Provide the [X, Y] coordinate of the cell's center where the given text is located.  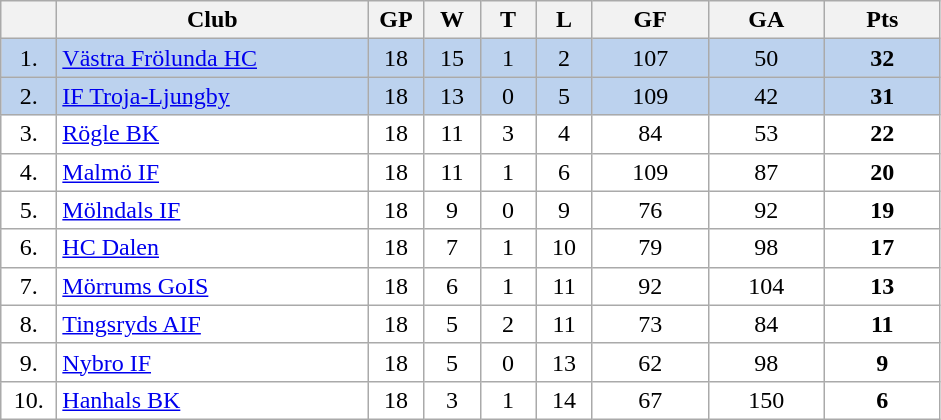
79 [650, 248]
6. [29, 248]
1. [29, 58]
Pts [882, 20]
4. [29, 172]
8. [29, 324]
67 [650, 400]
Västra Frölunda HC [212, 58]
87 [766, 172]
GP [396, 20]
42 [766, 96]
31 [882, 96]
5. [29, 210]
7 [452, 248]
9. [29, 362]
Club [212, 20]
53 [766, 134]
14 [564, 400]
GA [766, 20]
2. [29, 96]
62 [650, 362]
15 [452, 58]
Malmö IF [212, 172]
Mölndals IF [212, 210]
76 [650, 210]
17 [882, 248]
22 [882, 134]
L [564, 20]
GF [650, 20]
Mörrums GoIS [212, 286]
104 [766, 286]
7. [29, 286]
Tingsryds AIF [212, 324]
T [508, 20]
32 [882, 58]
3. [29, 134]
W [452, 20]
Rögle BK [212, 134]
73 [650, 324]
IF Troja-Ljungby [212, 96]
10 [564, 248]
50 [766, 58]
HC Dalen [212, 248]
Nybro IF [212, 362]
20 [882, 172]
150 [766, 400]
19 [882, 210]
107 [650, 58]
Hanhals BK [212, 400]
10. [29, 400]
4 [564, 134]
